Return the [X, Y] coordinate for the center point of the cell that contains the specified text.  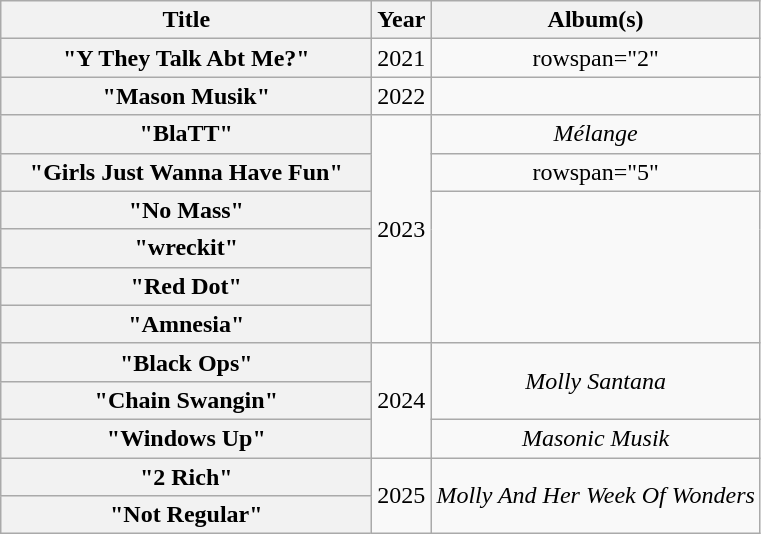
2023 [402, 229]
"Y They Talk Abt Me?" [186, 58]
2025 [402, 496]
"Girls Just Wanna Have Fun" [186, 172]
"BlaTT" [186, 134]
"Amnesia" [186, 324]
Masonic Musik [596, 438]
"Chain Swangin" [186, 400]
2021 [402, 58]
Album(s) [596, 20]
Molly And Her Week Of Wonders [596, 496]
2022 [402, 96]
"No Mass" [186, 210]
Mélange [596, 134]
"Not Regular" [186, 515]
"2 Rich" [186, 477]
rowspan="2" [596, 58]
"Windows Up" [186, 438]
Year [402, 20]
2024 [402, 400]
"wreckit" [186, 248]
rowspan="5" [596, 172]
Title [186, 20]
"Black Ops" [186, 362]
"Mason Musik" [186, 96]
"Red Dot" [186, 286]
Molly Santana [596, 381]
